For the text-containing cell, return its midpoint in (x, y) coordinate format. 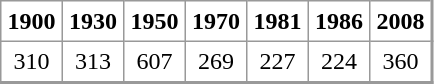
1981 (278, 21)
360 (401, 62)
1986 (339, 21)
313 (93, 62)
1900 (32, 21)
1970 (216, 21)
310 (32, 62)
607 (155, 62)
227 (278, 62)
269 (216, 62)
1930 (93, 21)
1950 (155, 21)
224 (339, 62)
2008 (401, 21)
